Determine the (X, Y) coordinate at the center of the cell enclosing the given text.  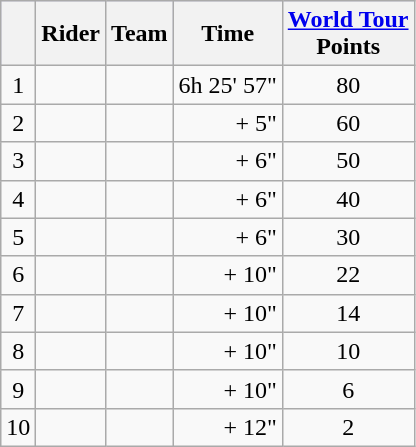
+ 5" (228, 123)
5 (18, 237)
1 (18, 85)
Team (140, 34)
3 (18, 161)
80 (348, 85)
9 (18, 389)
6h 25' 57" (228, 85)
22 (348, 275)
50 (348, 161)
Rider (71, 34)
+ 12" (228, 427)
30 (348, 237)
Time (228, 34)
14 (348, 313)
8 (18, 351)
4 (18, 199)
7 (18, 313)
40 (348, 199)
World Tour Points (348, 34)
60 (348, 123)
